Detect which cell encompasses the target text, then output its (X, Y) center coordinate. 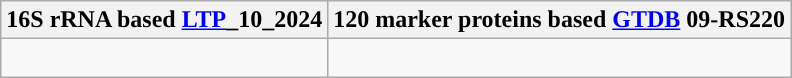
16S rRNA based LTP_10_2024 (164, 20)
120 marker proteins based GTDB 09-RS220 (560, 20)
